Locate the cell with the specified text and output its (x, y) center coordinate. 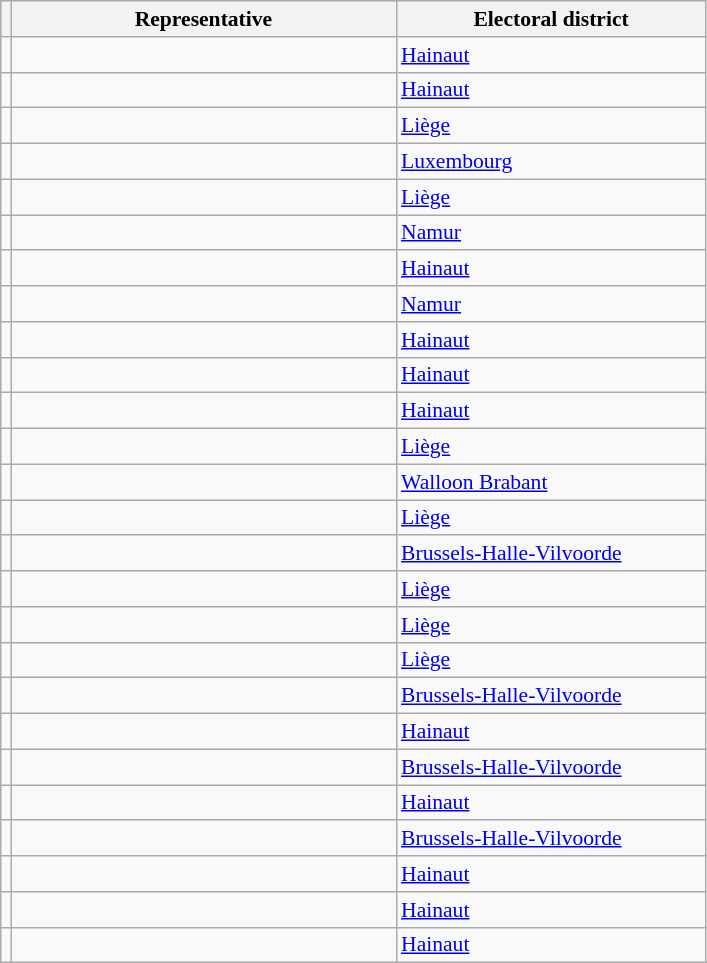
Walloon Brabant (551, 482)
Representative (204, 19)
Electoral district (551, 19)
Luxembourg (551, 162)
